Locate the cell with the specified text and output its (x, y) center coordinate. 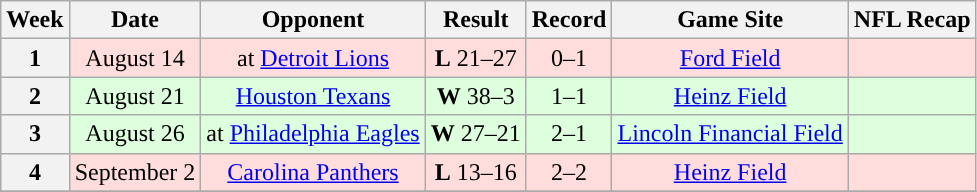
W 38–3 (476, 96)
Houston Texans (313, 96)
L 13–16 (476, 172)
Opponent (313, 20)
Record (569, 20)
2–2 (569, 172)
4 (35, 172)
2–1 (569, 134)
Week (35, 20)
August 21 (135, 96)
Lincoln Financial Field (730, 134)
Date (135, 20)
W 27–21 (476, 134)
2 (35, 96)
Carolina Panthers (313, 172)
L 21–27 (476, 58)
1 (35, 58)
at Philadelphia Eagles (313, 134)
0–1 (569, 58)
August 26 (135, 134)
1–1 (569, 96)
August 14 (135, 58)
Result (476, 20)
NFL Recap (912, 20)
Game Site (730, 20)
at Detroit Lions (313, 58)
3 (35, 134)
Ford Field (730, 58)
September 2 (135, 172)
